Output the (X, Y) coordinate of the center of the cell containing the given text.  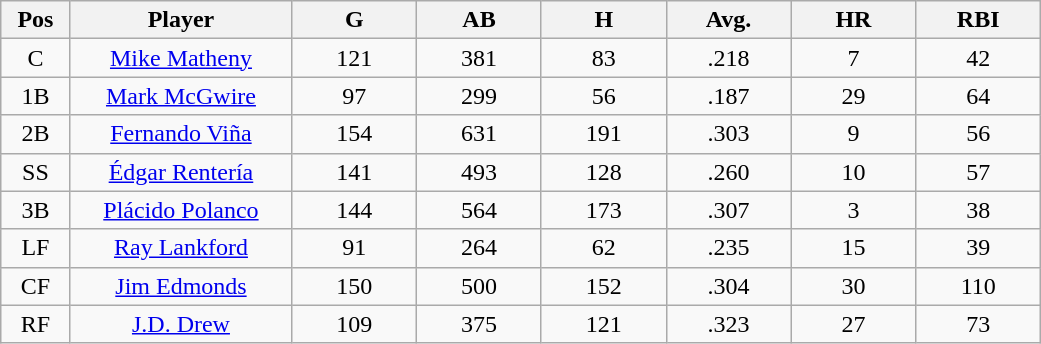
62 (604, 248)
3 (854, 210)
HR (854, 20)
264 (480, 248)
SS (36, 172)
9 (854, 134)
Édgar Rentería (181, 172)
631 (480, 134)
564 (480, 210)
152 (604, 286)
500 (480, 286)
15 (854, 248)
73 (978, 324)
RF (36, 324)
64 (978, 96)
.323 (728, 324)
.187 (728, 96)
144 (354, 210)
30 (854, 286)
38 (978, 210)
375 (480, 324)
110 (978, 286)
57 (978, 172)
J.D. Drew (181, 324)
109 (354, 324)
7 (854, 58)
141 (354, 172)
128 (604, 172)
LF (36, 248)
154 (354, 134)
1B (36, 96)
Jim Edmonds (181, 286)
Plácido Polanco (181, 210)
150 (354, 286)
83 (604, 58)
.304 (728, 286)
Mark McGwire (181, 96)
2B (36, 134)
Ray Lankford (181, 248)
97 (354, 96)
Player (181, 20)
42 (978, 58)
G (354, 20)
3B (36, 210)
173 (604, 210)
CF (36, 286)
.307 (728, 210)
191 (604, 134)
29 (854, 96)
.260 (728, 172)
.303 (728, 134)
.218 (728, 58)
299 (480, 96)
91 (354, 248)
AB (480, 20)
Mike Matheny (181, 58)
381 (480, 58)
RBI (978, 20)
10 (854, 172)
C (36, 58)
39 (978, 248)
Pos (36, 20)
493 (480, 172)
.235 (728, 248)
Avg. (728, 20)
27 (854, 324)
Fernando Viña (181, 134)
H (604, 20)
